Pinpoint the cell where the given text exists, returning its (x, y) midpoint coordinate. 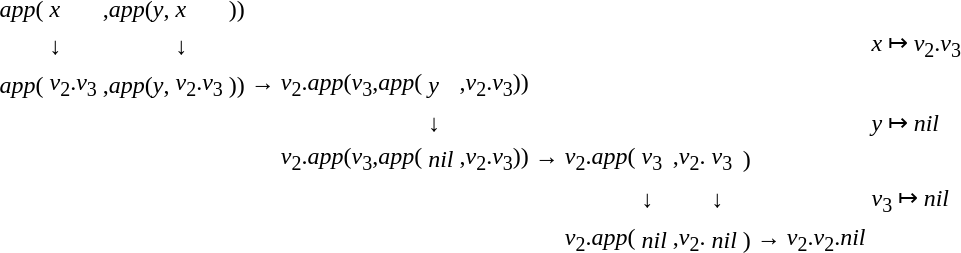
y (441, 86)
v2.app( (600, 160)
) (746, 160)
)) (236, 86)
,app(y, (136, 86)
,v2. (689, 160)
nil (441, 160)
